Output the (X, Y) coordinate of the center of the cell containing the given text.  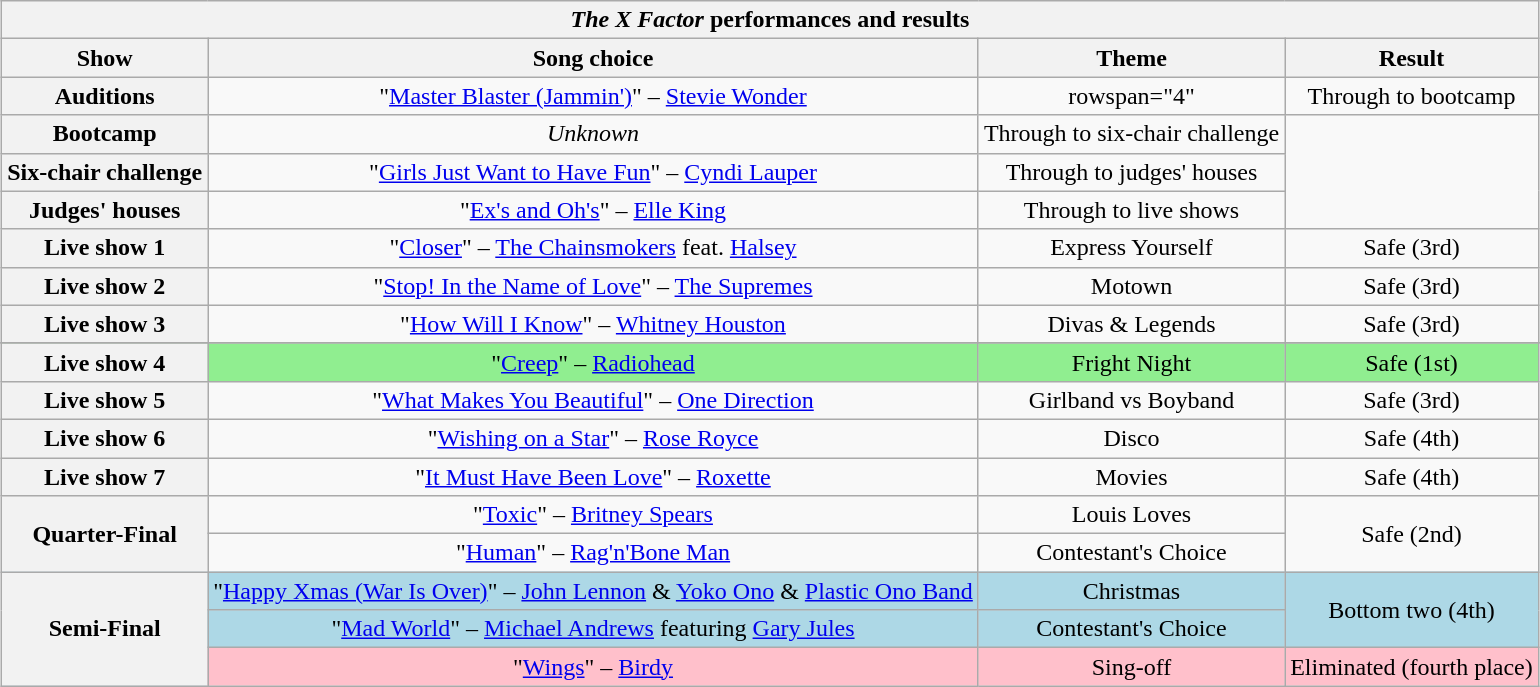
"Master Blaster (Jammin')" – Stevie Wonder (594, 96)
"Mad World" – Michael Andrews featuring Gary Jules (594, 629)
Fright Night (1131, 362)
Auditions (105, 96)
Semi-Final (105, 629)
Eliminated (fourth place) (1412, 667)
Live show 5 (105, 400)
"Stop! In the Name of Love" – The Supremes (594, 286)
Quarter-Final (105, 534)
Movies (1131, 477)
Louis Loves (1131, 515)
Through to judges' houses (1131, 172)
Motown (1131, 286)
Theme (1131, 58)
Disco (1131, 438)
"Wishing on a Star" – Rose Royce (594, 438)
Divas & Legends (1131, 324)
Song choice (594, 58)
Christmas (1131, 591)
"Creep" – Radiohead (594, 362)
Safe (2nd) (1412, 534)
Through to six-chair challenge (1131, 134)
Girlband vs Boyband (1131, 400)
Live show 1 (105, 248)
"Toxic" – Britney Spears (594, 515)
rowspan="4" (1131, 96)
Bootcamp (105, 134)
"How Will I Know" – Whitney Houston (594, 324)
Live show 2 (105, 286)
Unknown (594, 134)
"It Must Have Been Love" – Roxette (594, 477)
Show (105, 58)
The X Factor performances and results (770, 20)
"Closer" – The Chainsmokers feat. Halsey (594, 248)
Live show 6 (105, 438)
Result (1412, 58)
Sing-off (1131, 667)
Bottom two (4th) (1412, 610)
"Happy Xmas (War Is Over)" – John Lennon & Yoko Ono & Plastic Ono Band (594, 591)
Live show 7 (105, 477)
Live show 3 (105, 324)
"Human" – Rag'n'Bone Man (594, 553)
Judges' houses (105, 210)
Safe (1st) (1412, 362)
Through to live shows (1131, 210)
"Girls Just Want to Have Fun" – Cyndi Lauper (594, 172)
Six-chair challenge (105, 172)
"What Makes You Beautiful" – One Direction (594, 400)
Through to bootcamp (1412, 96)
Express Yourself (1131, 248)
"Ex's and Oh's" – Elle King (594, 210)
"Wings" – Birdy (594, 667)
Live show 4 (105, 362)
